Search for the cell housing the specified text and yield its (x, y) center coordinate. 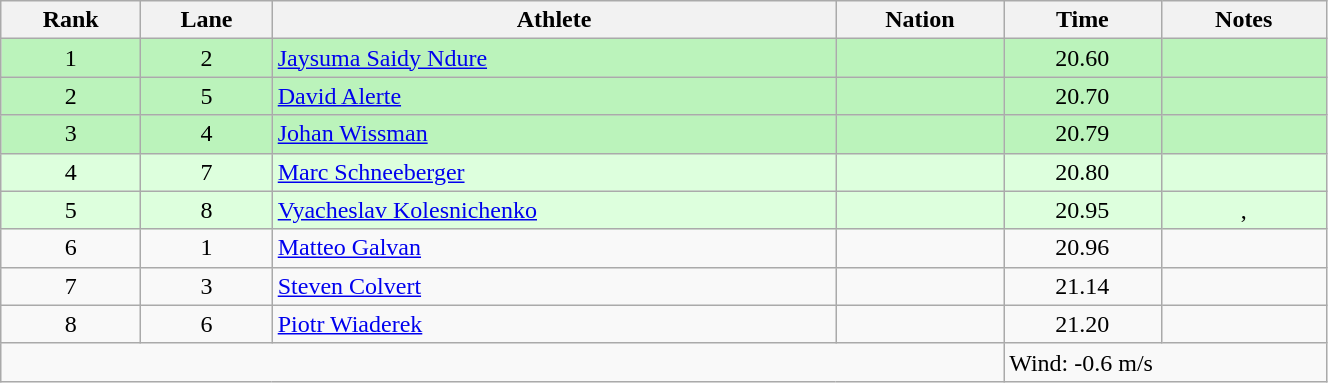
Piotr Wiaderek (554, 324)
Steven Colvert (554, 286)
Matteo Galvan (554, 248)
20.70 (1082, 96)
Vyacheslav Kolesnichenko (554, 210)
20.60 (1082, 58)
20.96 (1082, 248)
David Alerte (554, 96)
Notes (1244, 20)
21.14 (1082, 286)
Nation (920, 20)
Athlete (554, 20)
, (1244, 210)
Lane (207, 20)
Time (1082, 20)
Marc Schneeberger (554, 172)
Rank (71, 20)
Wind: -0.6 m/s (1166, 362)
20.80 (1082, 172)
20.95 (1082, 210)
Jaysuma Saidy Ndure (554, 58)
Johan Wissman (554, 134)
20.79 (1082, 134)
21.20 (1082, 324)
